From the cell containing the given text, extract its center point as (x, y) coordinate. 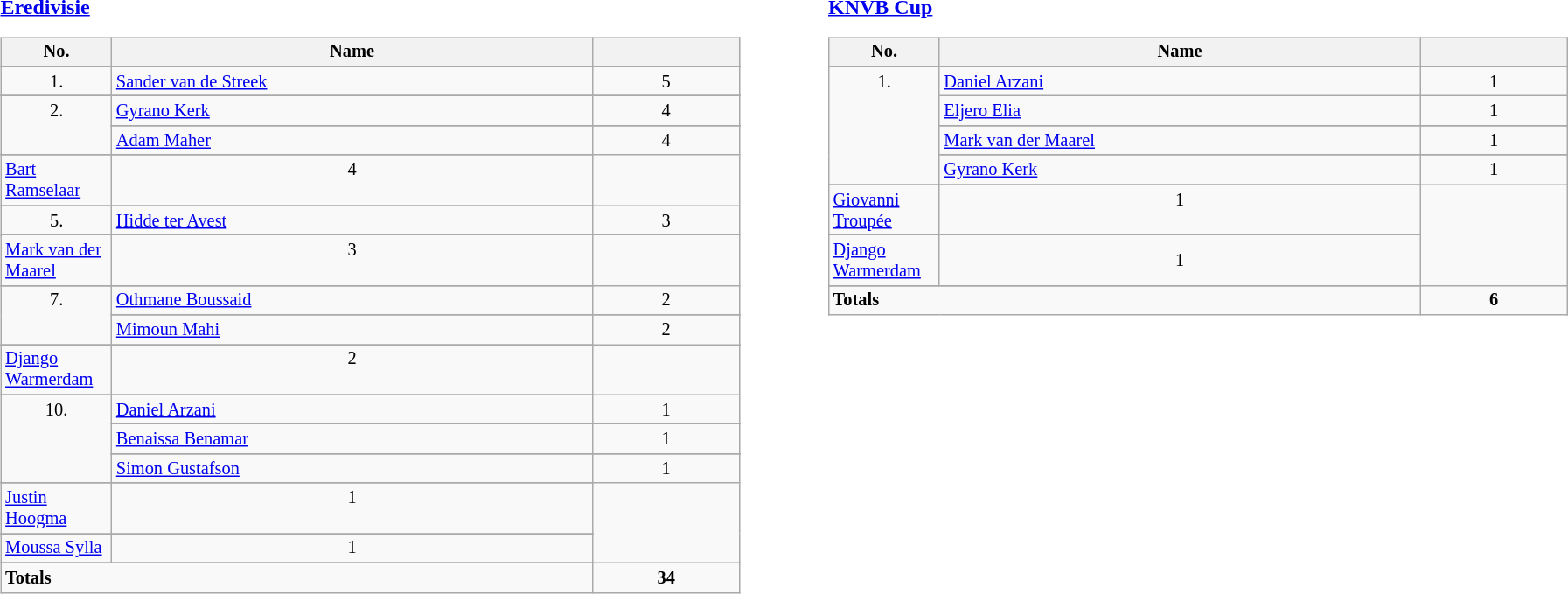
Benaissa Benamar (352, 439)
10. (56, 439)
Simon Gustafson (352, 469)
5 (666, 81)
Bart Ramselaar (56, 180)
Giovanni Troupée (885, 210)
Sander van de Streek (352, 81)
5. (56, 220)
Othmane Boussaid (352, 300)
Justin Hoogma (56, 508)
2. (56, 126)
7. (56, 315)
Eljero Elia (1179, 111)
Adam Maher (352, 141)
6 (1494, 300)
Mimoun Mahi (352, 330)
Moussa Sylla (56, 549)
Hidde ter Avest (352, 220)
34 (666, 577)
